Detect which cell encompasses the target text, then output its [x, y] center coordinate. 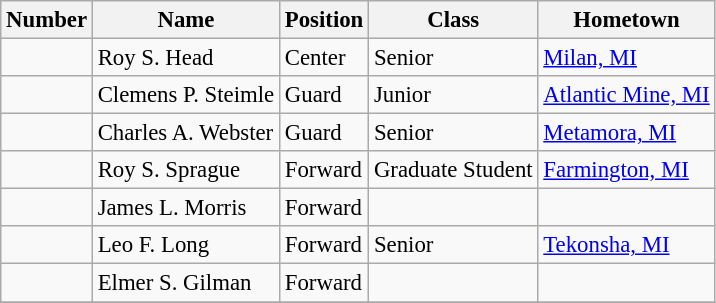
Charles A. Webster [186, 133]
Tekonsha, MI [626, 245]
Atlantic Mine, MI [626, 95]
Name [186, 20]
Clemens P. Steimle [186, 95]
Class [454, 20]
Roy S. Sprague [186, 170]
Roy S. Head [186, 58]
Elmer S. Gilman [186, 283]
Leo F. Long [186, 245]
Graduate Student [454, 170]
Hometown [626, 20]
Number [47, 20]
Junior [454, 95]
James L. Morris [186, 208]
Metamora, MI [626, 133]
Position [324, 20]
Farmington, MI [626, 170]
Center [324, 58]
Milan, MI [626, 58]
